Find where the given text appears and provide that cell's center as (x, y) coordinate. 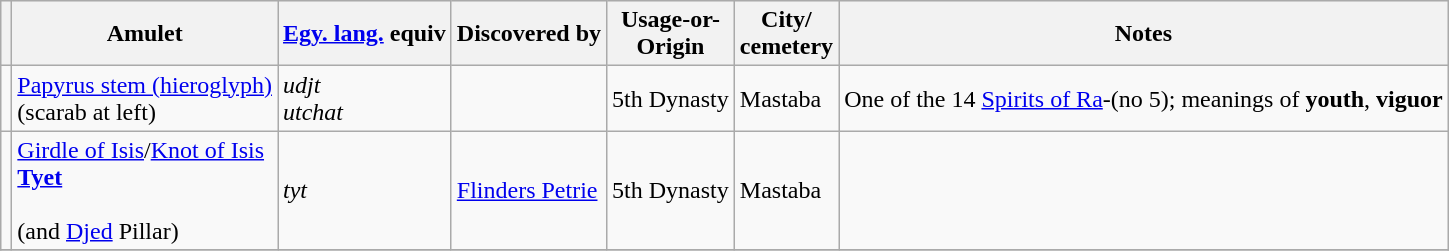
One of the 14 Spirits of Ra-(no 5); meanings of youth, viguor (1144, 98)
Amulet (145, 34)
udjtutchat (365, 98)
Girdle of Isis/Knot of IsisTyet(and Djed Pillar) (145, 190)
City/cemetery (786, 34)
Papyrus stem (hieroglyph)(scarab at left) (145, 98)
Egy. lang. equiv (365, 34)
tyt (365, 190)
Flinders Petrie (528, 190)
Discovered by (528, 34)
Notes (1144, 34)
Usage-or-Origin (671, 34)
